Find where the given text appears and provide that cell's center as (x, y) coordinate. 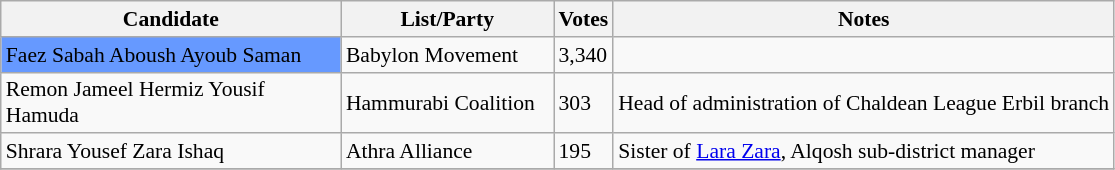
Sister of Lara Zara, Alqosh sub-district manager (864, 152)
Candidate (171, 19)
Athra Alliance (448, 152)
List/Party (448, 19)
Babylon Movement (448, 55)
Votes (584, 19)
Remon Jameel Hermiz Yousif Hamuda (171, 102)
3,340 (584, 55)
195 (584, 152)
Faez Sabah Aboush Ayoub Saman (171, 55)
Notes (864, 19)
Hammurabi Coalition (448, 102)
Head of administration of Chaldean League Erbil branch (864, 102)
303 (584, 102)
Shrara Yousef Zara Ishaq (171, 152)
